Pinpoint the cell where the given text exists, returning its (X, Y) midpoint coordinate. 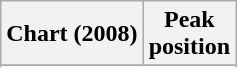
Peakposition (189, 34)
Chart (2008) (72, 34)
